Return [X, Y] of the center of cell containing provided text 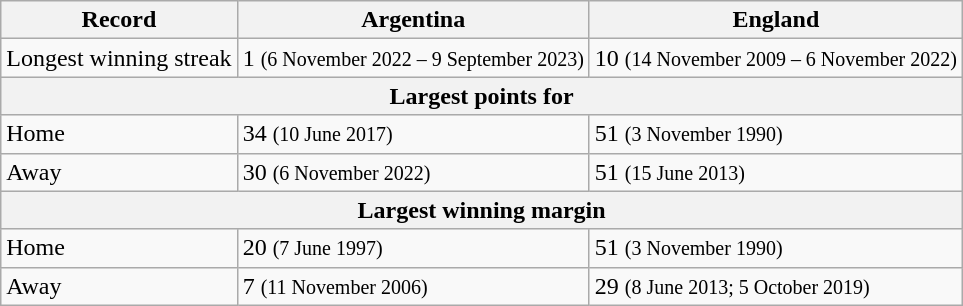
Largest winning margin [482, 210]
10 (14 November 2009 – 6 November 2022) [776, 58]
Largest points for [482, 96]
1 (6 November 2022 – 9 September 2023) [413, 58]
51 (15 June 2013) [776, 172]
20 (7 June 1997) [413, 248]
29 (8 June 2013; 5 October 2019) [776, 286]
Argentina [413, 20]
30 (6 November 2022) [413, 172]
34 (10 June 2017) [413, 134]
Longest winning streak [119, 58]
7 (11 November 2006) [413, 286]
England [776, 20]
Record [119, 20]
